Output the [X, Y] coordinate of the center of the cell containing the given text.  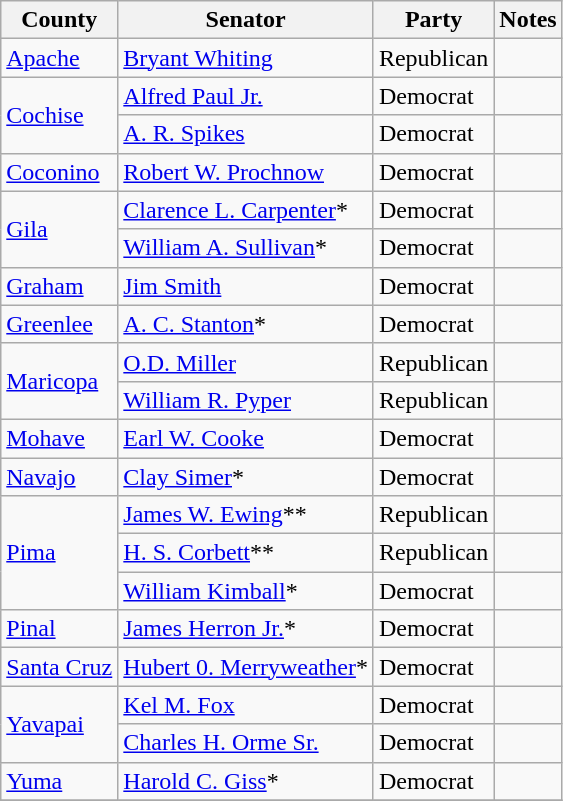
Earl W. Cooke [246, 438]
Jim Smith [246, 286]
Coconino [60, 172]
O.D. Miller [246, 362]
James W. Ewing** [246, 515]
A. R. Spikes [246, 134]
Kel M. Fox [246, 705]
Pima [60, 553]
William R. Pyper [246, 400]
Clarence L. Carpenter* [246, 210]
James Herron Jr.* [246, 629]
A. C. Stanton* [246, 324]
Charles H. Orme Sr. [246, 743]
Clay Simer* [246, 477]
Cochise [60, 115]
Yuma [60, 781]
County [60, 20]
Senator [246, 20]
Maricopa [60, 381]
Notes [528, 20]
Party [433, 20]
Harold C. Giss* [246, 781]
William Kimball* [246, 591]
Apache [60, 58]
Gila [60, 229]
Graham [60, 286]
Pinal [60, 629]
Navajo [60, 477]
Robert W. Prochnow [246, 172]
Alfred Paul Jr. [246, 96]
Yavapai [60, 724]
Greenlee [60, 324]
Bryant Whiting [246, 58]
Santa Cruz [60, 667]
William A. Sullivan* [246, 248]
Mohave [60, 438]
Hubert 0. Merryweather* [246, 667]
H. S. Corbett** [246, 553]
